Detect which cell encompasses the target text, then output its (X, Y) center coordinate. 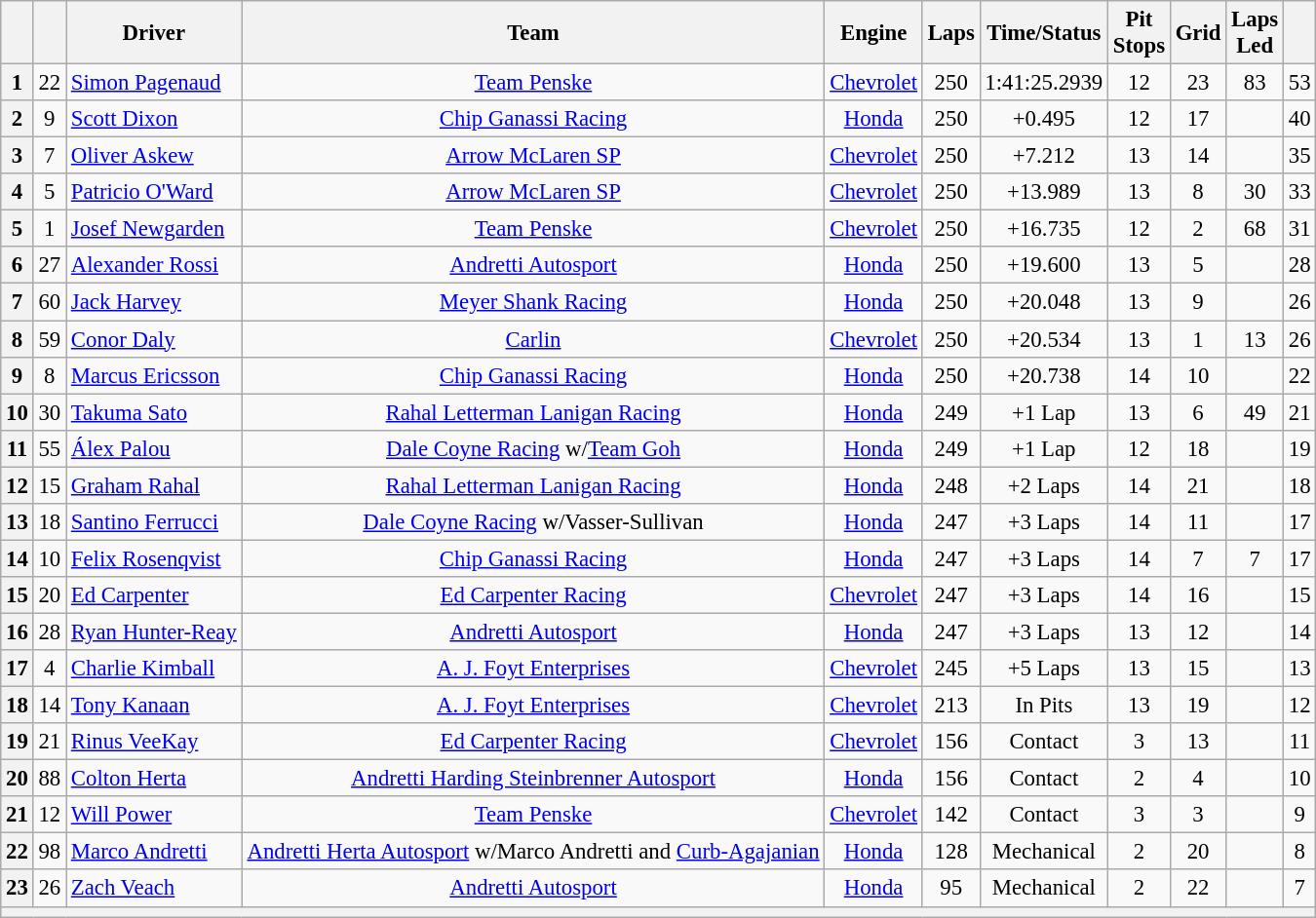
Meyer Shank Racing (533, 302)
+7.212 (1043, 156)
Colton Herta (154, 779)
+19.600 (1043, 266)
31 (1300, 229)
1:41:25.2939 (1043, 83)
Jack Harvey (154, 302)
Team (533, 33)
Andretti Harding Steinbrenner Autosport (533, 779)
Tony Kanaan (154, 706)
Marcus Ericsson (154, 375)
PitStops (1140, 33)
In Pits (1043, 706)
68 (1256, 229)
Will Power (154, 815)
+5 Laps (1043, 669)
95 (951, 889)
248 (951, 485)
+20.738 (1043, 375)
Laps (951, 33)
Oliver Askew (154, 156)
35 (1300, 156)
Simon Pagenaud (154, 83)
Driver (154, 33)
Dale Coyne Racing w/Vasser-Sullivan (533, 522)
Graham Rahal (154, 485)
88 (49, 779)
Charlie Kimball (154, 669)
83 (1256, 83)
Alexander Rossi (154, 266)
+2 Laps (1043, 485)
+0.495 (1043, 119)
+13.989 (1043, 192)
+16.735 (1043, 229)
Ryan Hunter-Reay (154, 631)
Dale Coyne Racing w/Team Goh (533, 448)
49 (1256, 412)
Josef Newgarden (154, 229)
55 (49, 448)
+20.048 (1043, 302)
Felix Rosenqvist (154, 558)
60 (49, 302)
Álex Palou (154, 448)
Grid (1197, 33)
Rinus VeeKay (154, 742)
59 (49, 339)
Ed Carpenter (154, 595)
Patricio O'Ward (154, 192)
213 (951, 706)
27 (49, 266)
53 (1300, 83)
98 (49, 852)
Zach Veach (154, 889)
33 (1300, 192)
Takuma Sato (154, 412)
142 (951, 815)
Santino Ferrucci (154, 522)
Andretti Herta Autosport w/Marco Andretti and Curb-Agajanian (533, 852)
Scott Dixon (154, 119)
Time/Status (1043, 33)
Engine (873, 33)
245 (951, 669)
Conor Daly (154, 339)
LapsLed (1256, 33)
Carlin (533, 339)
40 (1300, 119)
+20.534 (1043, 339)
Marco Andretti (154, 852)
128 (951, 852)
